Extract the (x, y) coordinate from the center of the cell holding the provided text.  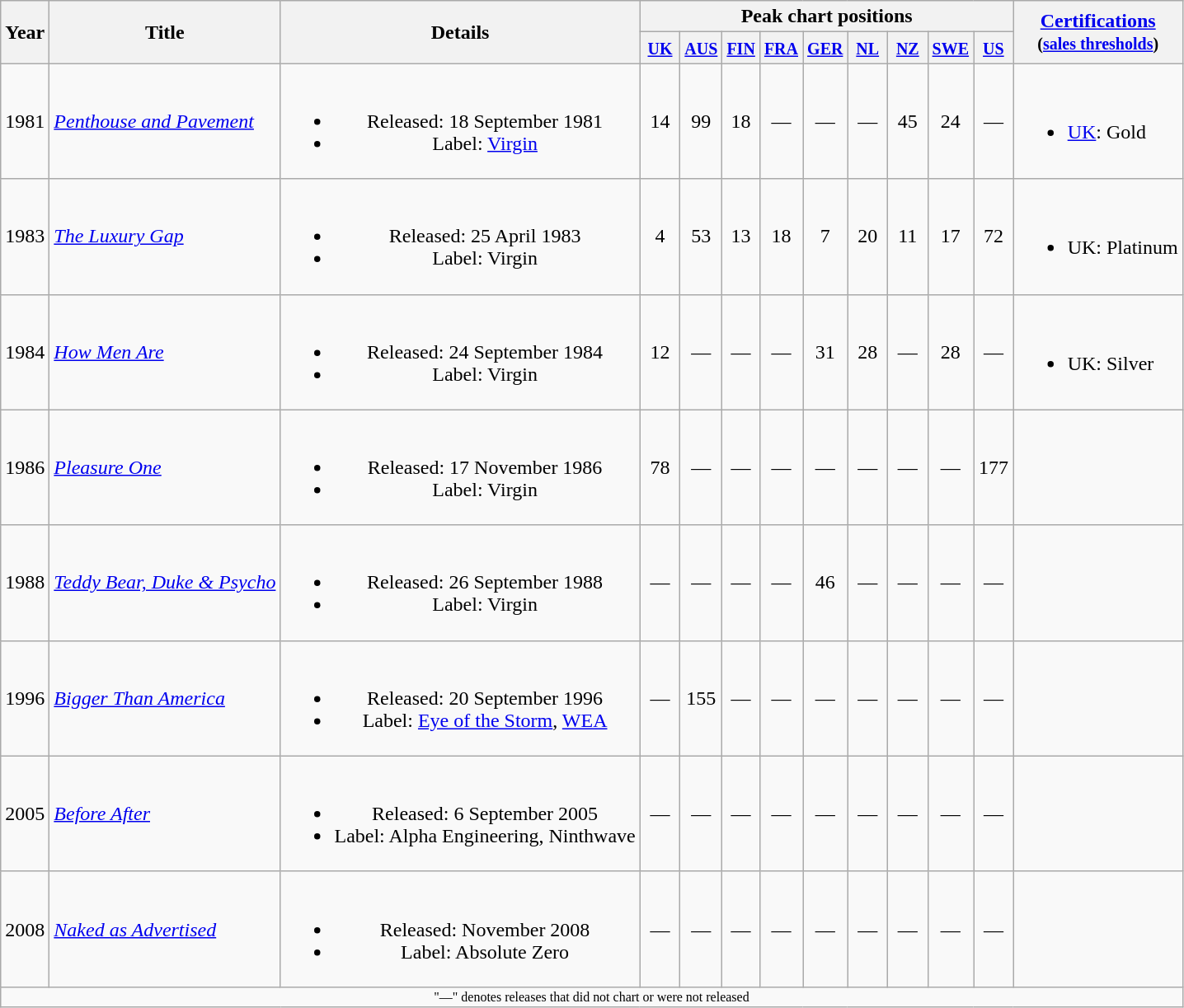
AUS (701, 48)
Title (165, 32)
Released: 18 September 1981Label: Virgin (460, 121)
17 (951, 237)
78 (660, 467)
UK (660, 48)
Teddy Bear, Duke & Psycho (165, 583)
11 (909, 237)
4 (660, 237)
1996 (25, 698)
NL (867, 48)
Released: 24 September 1984Label: Virgin (460, 352)
Released: 20 September 1996Label: Eye of the Storm, WEA (460, 698)
SWE (951, 48)
US (994, 48)
How Men Are (165, 352)
1983 (25, 237)
2005 (25, 813)
UK: Gold (1098, 121)
24 (951, 121)
Released: 6 September 2005Label: Alpha Engineering, Ninthwave (460, 813)
Bigger Than America (165, 698)
99 (701, 121)
Released: 26 September 1988Label: Virgin (460, 583)
1986 (25, 467)
Year (25, 32)
20 (867, 237)
1988 (25, 583)
Released: November 2008Label: Absolute Zero (460, 929)
12 (660, 352)
UK: Silver (1098, 352)
177 (994, 467)
53 (701, 237)
7 (825, 237)
Released: 25 April 1983Label: Virgin (460, 237)
31 (825, 352)
FIN (741, 48)
13 (741, 237)
Released: 17 November 1986Label: Virgin (460, 467)
Before After (165, 813)
Penthouse and Pavement (165, 121)
FRA (781, 48)
UK: Platinum (1098, 237)
155 (701, 698)
72 (994, 237)
1981 (25, 121)
"—" denotes releases that did not chart or were not released (592, 996)
45 (909, 121)
1984 (25, 352)
2008 (25, 929)
Certifications(sales thresholds) (1098, 32)
14 (660, 121)
46 (825, 583)
Pleasure One (165, 467)
Peak chart positions (826, 16)
The Luxury Gap (165, 237)
Naked as Advertised (165, 929)
Details (460, 32)
NZ (909, 48)
GER (825, 48)
